Find where the given text appears and provide that cell's center as [x, y] coordinate. 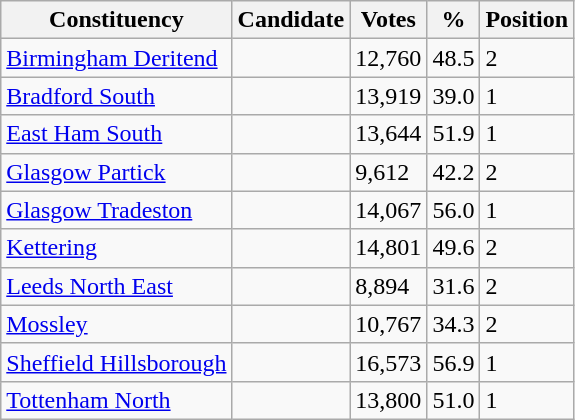
Votes [388, 20]
51.0 [454, 400]
Candidate [291, 20]
14,801 [388, 248]
13,800 [388, 400]
Glasgow Tradeston [116, 210]
51.9 [454, 134]
Leeds North East [116, 286]
56.0 [454, 210]
Sheffield Hillsborough [116, 362]
42.2 [454, 172]
56.9 [454, 362]
12,760 [388, 58]
% [454, 20]
48.5 [454, 58]
49.6 [454, 248]
39.0 [454, 96]
Glasgow Partick [116, 172]
Bradford South [116, 96]
13,644 [388, 134]
31.6 [454, 286]
Mossley [116, 324]
Constituency [116, 20]
Tottenham North [116, 400]
Kettering [116, 248]
16,573 [388, 362]
13,919 [388, 96]
34.3 [454, 324]
14,067 [388, 210]
9,612 [388, 172]
Birmingham Deritend [116, 58]
10,767 [388, 324]
Position [527, 20]
East Ham South [116, 134]
8,894 [388, 286]
